Extract the [x, y] coordinate from the center of the cell holding the provided text.  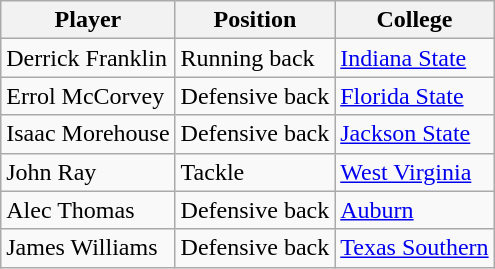
West Virginia [414, 172]
College [414, 20]
Indiana State [414, 58]
Derrick Franklin [88, 58]
Auburn [414, 210]
Jackson State [414, 134]
Errol McCorvey [88, 96]
John Ray [88, 172]
Florida State [414, 96]
Alec Thomas [88, 210]
Running back [255, 58]
Texas Southern [414, 248]
Player [88, 20]
Tackle [255, 172]
Isaac Morehouse [88, 134]
James Williams [88, 248]
Position [255, 20]
